Scan for the cell matching the given text and deliver its [X, Y] coordinate at center. 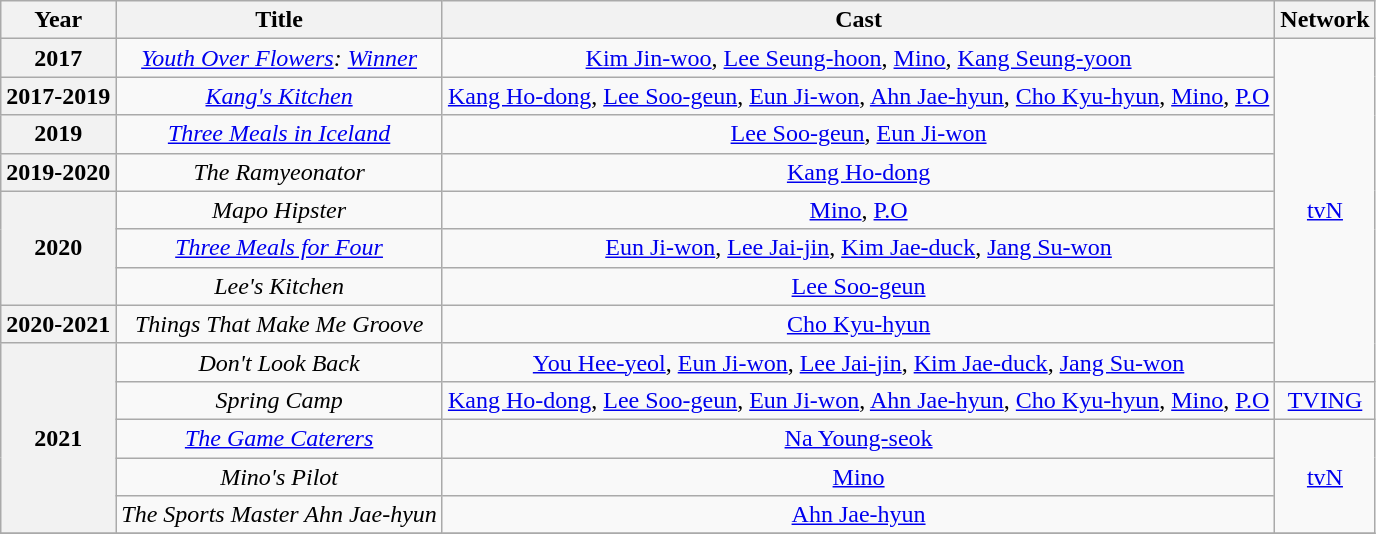
You Hee-yeol, Eun Ji-won, Lee Jai-jin, Kim Jae-duck, Jang Su-won [858, 362]
Mino's Pilot [280, 477]
TVING [1325, 400]
Year [58, 20]
Eun Ji-won, Lee Jai-jin, Kim Jae-duck, Jang Su-won [858, 248]
Kang's Kitchen [280, 96]
Network [1325, 20]
Cho Kyu-hyun [858, 324]
Mino, P.O [858, 210]
Youth Over Flowers: Winner [280, 58]
Mapo Hipster [280, 210]
Three Meals for Four [280, 248]
Three Meals in Iceland [280, 134]
Title [280, 20]
Lee's Kitchen [280, 286]
2019 [58, 134]
Ahn Jae-hyun [858, 515]
Kang Ho-dong [858, 172]
2021 [58, 438]
2020 [58, 248]
2019-2020 [58, 172]
Lee Soo-geun [858, 286]
2017 [58, 58]
The Ramyeonator [280, 172]
Mino [858, 477]
The Game Caterers [280, 438]
Cast [858, 20]
2020-2021 [58, 324]
Things That Make Me Groove [280, 324]
2017-2019 [58, 96]
Kim Jin-woo, Lee Seung-hoon, Mino, Kang Seung-yoon [858, 58]
Spring Camp [280, 400]
The Sports Master Ahn Jae-hyun [280, 515]
Na Young-seok [858, 438]
Don't Look Back [280, 362]
Lee Soo-geun, Eun Ji-won [858, 134]
